Find where the given text appears and provide that cell's center as (X, Y) coordinate. 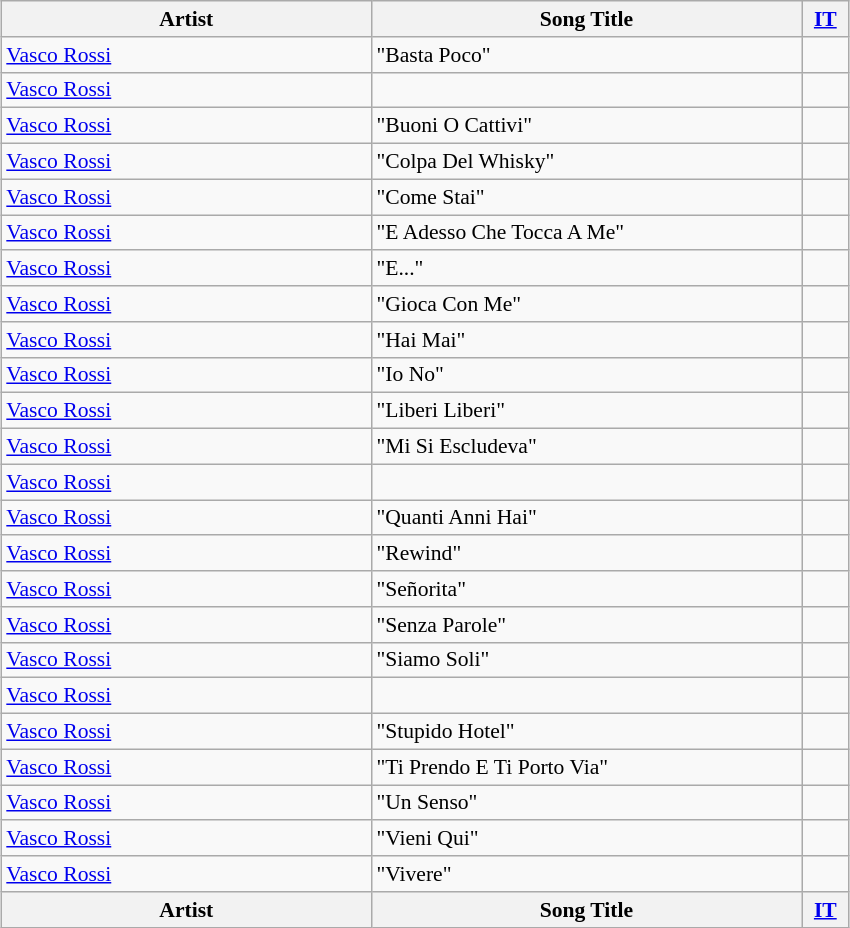
"Hai Mai" (586, 339)
"Colpa Del Whisky" (586, 161)
"Rewind" (586, 553)
"Basta Poco" (586, 54)
"E..." (586, 268)
"Señorita" (586, 589)
"Un Senso" (586, 802)
"Vivere" (586, 874)
"Vieni Qui" (586, 838)
"Siamo Soli" (586, 660)
"Liberi Liberi" (586, 411)
"Quanti Anni Hai" (586, 518)
"Stupido Hotel" (586, 731)
"Senza Parole" (586, 624)
"Io No" (586, 375)
"Buoni O Cattivi" (586, 126)
"Gioca Con Me" (586, 304)
"E Adesso Che Tocca A Me" (586, 232)
"Ti Prendo E Ti Porto Via" (586, 767)
"Come Stai" (586, 197)
"Mi Si Escludeva" (586, 446)
